Return the [x, y] coordinate for the center point of the cell that contains the specified text.  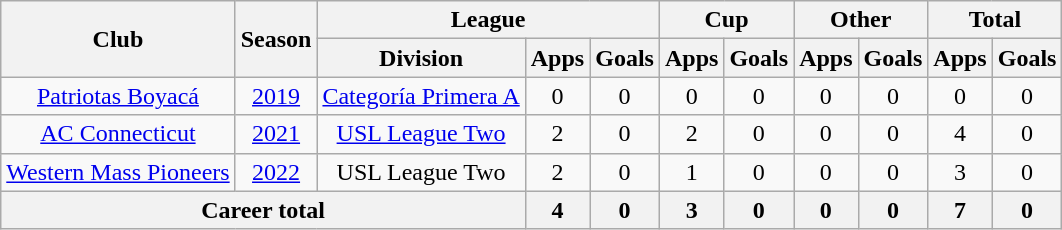
Western Mass Pioneers [118, 172]
Season [276, 39]
2019 [276, 96]
League [488, 20]
2021 [276, 134]
Total [995, 20]
Categoría Primera A [421, 96]
Patriotas Boyacá [118, 96]
Cup [726, 20]
2022 [276, 172]
Club [118, 39]
1 [691, 172]
7 [960, 210]
Career total [264, 210]
AC Connecticut [118, 134]
Division [421, 58]
Other [861, 20]
